Provide the (x, y) coordinate of the cell's center where the given text is located.  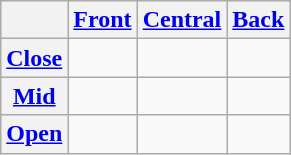
Central (182, 20)
Close (34, 58)
Back (258, 20)
Front (102, 20)
Open (34, 134)
Mid (34, 96)
